Pinpoint the cell where the given text exists, returning its (x, y) midpoint coordinate. 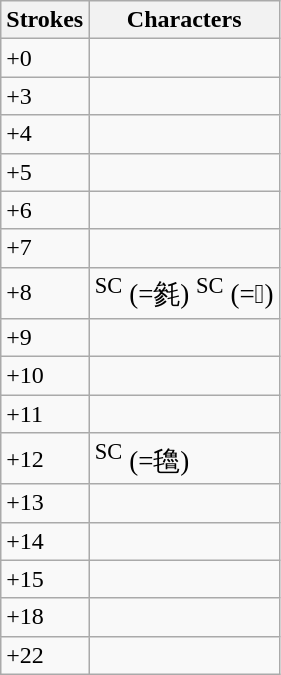
SC (=毿) SC (=𣯶) (184, 292)
+22 (45, 655)
+11 (45, 414)
+4 (45, 134)
+0 (45, 58)
+13 (45, 503)
+18 (45, 617)
+3 (45, 96)
+8 (45, 292)
+6 (45, 210)
Strokes (45, 20)
Characters (184, 20)
+9 (45, 337)
+15 (45, 579)
+10 (45, 376)
+5 (45, 172)
SC (=氌) (184, 458)
+12 (45, 458)
+7 (45, 248)
+14 (45, 541)
